From the cell containing the given text, extract its center point as (X, Y) coordinate. 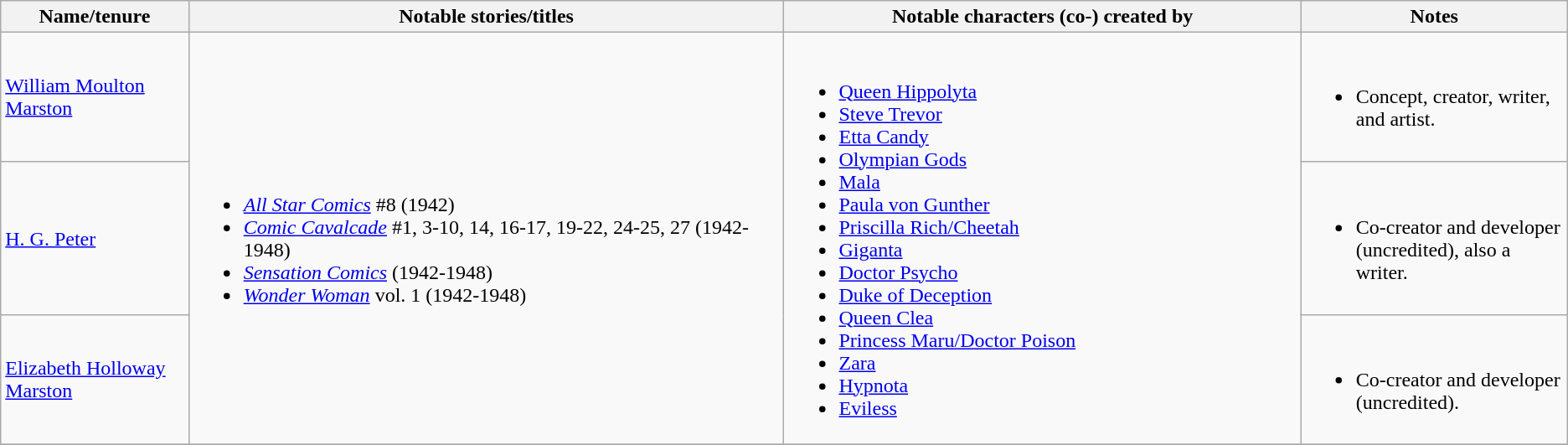
Co-creator and developer (uncredited). (1434, 380)
Name/tenure (95, 17)
Concept, creator, writer, and artist. (1434, 97)
Notable characters (co-) created by (1042, 17)
H. G. Peter (95, 238)
Notes (1434, 17)
All Star Comics #8 (1942)Comic Cavalcade #1, 3-10, 14, 16-17, 19-22, 24-25, 27 (1942-1948)Sensation Comics (1942-1948)Wonder Woman vol. 1 (1942-1948) (486, 238)
Co-creator and developer (uncredited), also a writer. (1434, 238)
William Moulton Marston (95, 97)
Notable stories/titles (486, 17)
Elizabeth Holloway Marston (95, 380)
